Search for the cell housing the specified text and yield its (X, Y) center coordinate. 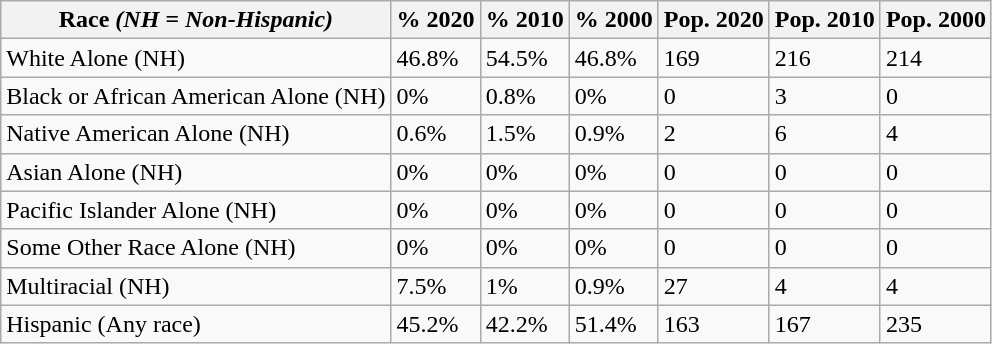
White Alone (NH) (196, 58)
54.5% (524, 58)
% 2020 (436, 20)
Native American Alone (NH) (196, 134)
163 (714, 324)
1.5% (524, 134)
51.4% (614, 324)
2 (714, 134)
169 (714, 58)
3 (824, 96)
Pop. 2020 (714, 20)
7.5% (436, 286)
Pop. 2010 (824, 20)
45.2% (436, 324)
216 (824, 58)
Black or African American Alone (NH) (196, 96)
Asian Alone (NH) (196, 172)
0.6% (436, 134)
235 (936, 324)
Pacific Islander Alone (NH) (196, 210)
42.2% (524, 324)
0.8% (524, 96)
214 (936, 58)
Multiracial (NH) (196, 286)
Hispanic (Any race) (196, 324)
Pop. 2000 (936, 20)
% 2000 (614, 20)
27 (714, 286)
% 2010 (524, 20)
167 (824, 324)
Some Other Race Alone (NH) (196, 248)
1% (524, 286)
6 (824, 134)
Race (NH = Non-Hispanic) (196, 20)
